Provide the [x, y] coordinate of the cell's center where the given text is located.  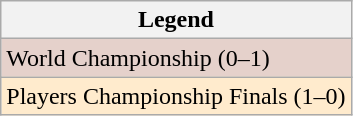
World Championship (0–1) [176, 58]
Legend [176, 20]
Players Championship Finals (1–0) [176, 96]
